From the cell containing the given text, extract its center point as [X, Y] coordinate. 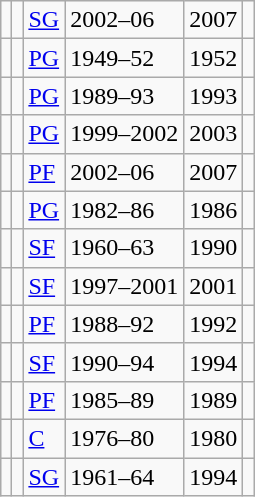
1982–86 [124, 210]
1961–64 [124, 477]
1997–2001 [124, 286]
1949–52 [124, 58]
1993 [214, 96]
2001 [214, 286]
1980 [214, 438]
1999–2002 [124, 134]
1986 [214, 210]
1952 [214, 58]
1992 [214, 324]
1990–94 [124, 362]
C [44, 438]
1976–80 [124, 438]
1989–93 [124, 96]
1960–63 [124, 248]
1985–89 [124, 400]
1990 [214, 248]
2003 [214, 134]
1989 [214, 400]
1988–92 [124, 324]
